Capture the cell that displays the provided text and extract its (X, Y) central coordinate. 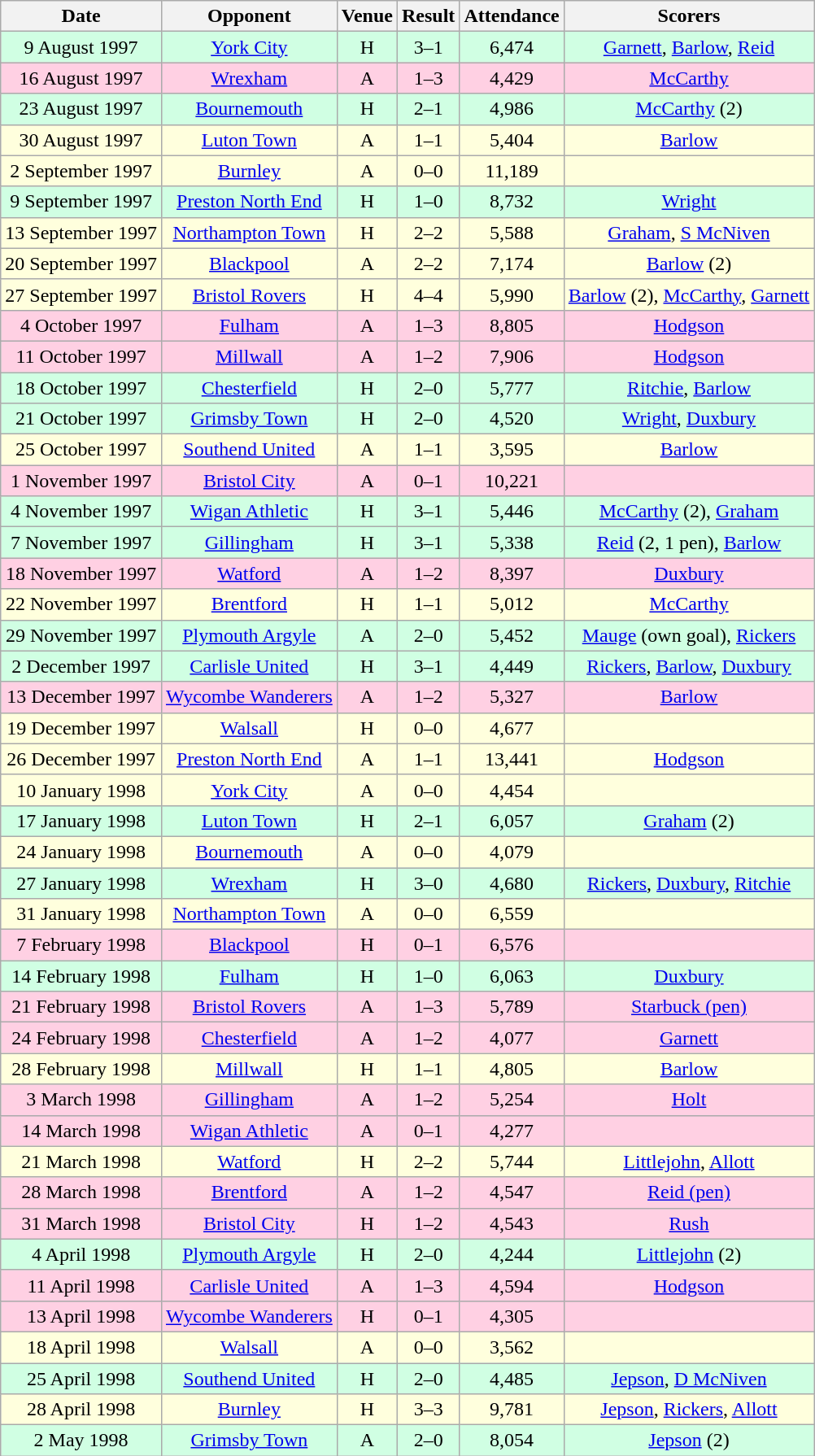
8,397 (512, 573)
9 August 1997 (81, 47)
Garnett (688, 1038)
4,485 (512, 1379)
2 December 1997 (81, 666)
7,906 (512, 356)
10,221 (512, 481)
14 March 1998 (81, 1131)
6,063 (512, 976)
21 March 1998 (81, 1162)
4,594 (512, 1285)
Rickers, Barlow, Duxbury (688, 666)
Jepson, Rickers, Allott (688, 1410)
16 August 1997 (81, 78)
4 April 1998 (81, 1254)
27 September 1997 (81, 294)
Reid (2, 1 pen), Barlow (688, 543)
5,404 (512, 140)
Starbuck (pen) (688, 1007)
13,441 (512, 759)
5,744 (512, 1162)
28 March 1998 (81, 1192)
Holt (688, 1100)
Mauge (own goal), Rickers (688, 635)
11 April 1998 (81, 1285)
8,054 (512, 1441)
23 August 1997 (81, 109)
3 March 1998 (81, 1100)
Opponent (249, 16)
9,781 (512, 1410)
5,338 (512, 543)
Littlejohn (2) (688, 1254)
Attendance (512, 16)
14 February 1998 (81, 976)
Wright (688, 202)
4,454 (512, 790)
Jepson, D McNiven (688, 1379)
Barlow (2), McCarthy, Garnett (688, 294)
11,189 (512, 171)
5,588 (512, 233)
4–4 (428, 294)
2 May 1998 (81, 1441)
McCarthy (2) (688, 109)
4,079 (512, 852)
20 September 1997 (81, 264)
3,595 (512, 450)
4,543 (512, 1223)
Jepson (2) (688, 1441)
1 November 1997 (81, 481)
17 January 1998 (81, 821)
13 December 1997 (81, 697)
31 March 1998 (81, 1223)
6,559 (512, 914)
Garnett, Barlow, Reid (688, 47)
Result (428, 16)
4,547 (512, 1192)
Scorers (688, 16)
Reid (pen) (688, 1192)
Rush (688, 1223)
4,429 (512, 78)
4,077 (512, 1038)
31 January 1998 (81, 914)
18 November 1997 (81, 573)
2 September 1997 (81, 171)
4,244 (512, 1254)
Ritchie, Barlow (688, 388)
Wright, Duxbury (688, 419)
5,990 (512, 294)
Littlejohn, Allott (688, 1162)
26 December 1997 (81, 759)
4,449 (512, 666)
3–3 (428, 1410)
13 April 1998 (81, 1316)
McCarthy (2), Graham (688, 512)
29 November 1997 (81, 635)
4,677 (512, 728)
4,680 (512, 883)
7,174 (512, 264)
5,789 (512, 1007)
5,254 (512, 1100)
Graham (2) (688, 821)
5,446 (512, 512)
21 February 1998 (81, 1007)
8,732 (512, 202)
4 November 1997 (81, 512)
Barlow (2) (688, 264)
4 October 1997 (81, 325)
3–0 (428, 883)
25 April 1998 (81, 1379)
4,986 (512, 109)
Rickers, Duxbury, Ritchie (688, 883)
13 September 1997 (81, 233)
6,057 (512, 821)
7 November 1997 (81, 543)
28 April 1998 (81, 1410)
28 February 1998 (81, 1069)
9 September 1997 (81, 202)
3,562 (512, 1347)
Venue (367, 16)
5,452 (512, 635)
18 April 1998 (81, 1347)
18 October 1997 (81, 388)
5,012 (512, 604)
8,805 (512, 325)
6,474 (512, 47)
10 January 1998 (81, 790)
21 October 1997 (81, 419)
7 February 1998 (81, 945)
25 October 1997 (81, 450)
4,277 (512, 1131)
30 August 1997 (81, 140)
Graham, S McNiven (688, 233)
24 January 1998 (81, 852)
4,805 (512, 1069)
22 November 1997 (81, 604)
27 January 1998 (81, 883)
6,576 (512, 945)
4,305 (512, 1316)
5,777 (512, 388)
19 December 1997 (81, 728)
11 October 1997 (81, 356)
5,327 (512, 697)
Date (81, 16)
4,520 (512, 419)
24 February 1998 (81, 1038)
